Return the [x, y] coordinate for the center point of the cell that contains the specified text.  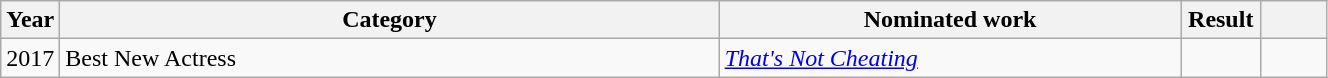
Result [1221, 20]
That's Not Cheating [950, 58]
Category [390, 20]
Year [30, 20]
Nominated work [950, 20]
2017 [30, 58]
Best New Actress [390, 58]
